Return (X, Y) of the center of cell containing provided text 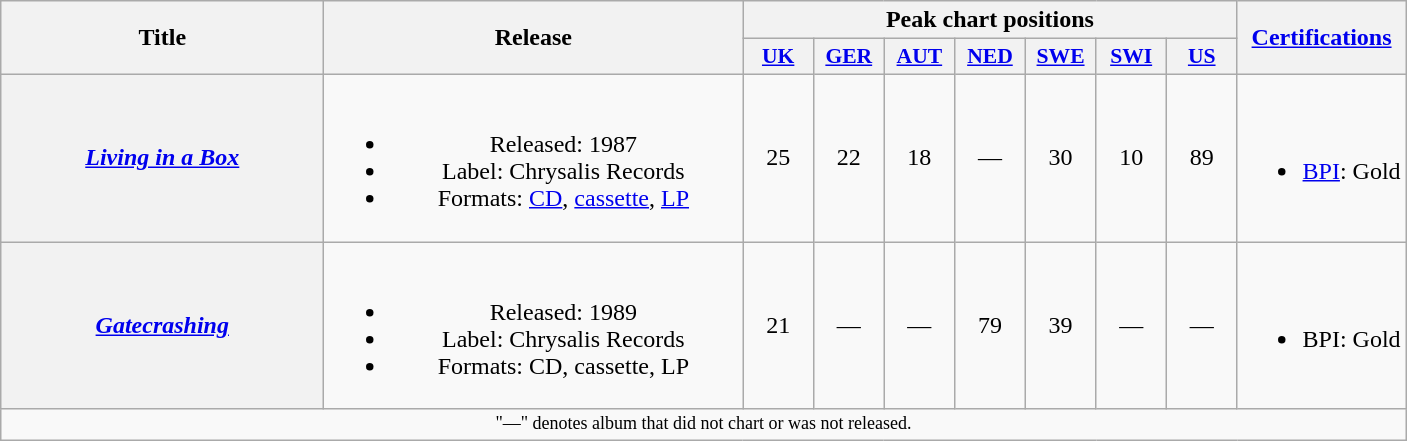
Living in a Box (162, 158)
"—" denotes album that did not chart or was not released. (704, 424)
UK (778, 57)
AUT (920, 57)
22 (848, 158)
Certifications (1322, 38)
Released: 1989Label: Chrysalis RecordsFormats: CD, cassette, LP (534, 326)
79 (990, 326)
Gatecrashing (162, 326)
US (1202, 57)
18 (920, 158)
Peak chart positions (990, 20)
NED (990, 57)
10 (1132, 158)
21 (778, 326)
SWI (1132, 57)
39 (1060, 326)
25 (778, 158)
Release (534, 38)
SWE (1060, 57)
GER (848, 57)
30 (1060, 158)
89 (1202, 158)
Title (162, 38)
Released: 1987Label: Chrysalis RecordsFormats: CD, cassette, LP (534, 158)
